From the cell containing the given text, extract its center point as [x, y] coordinate. 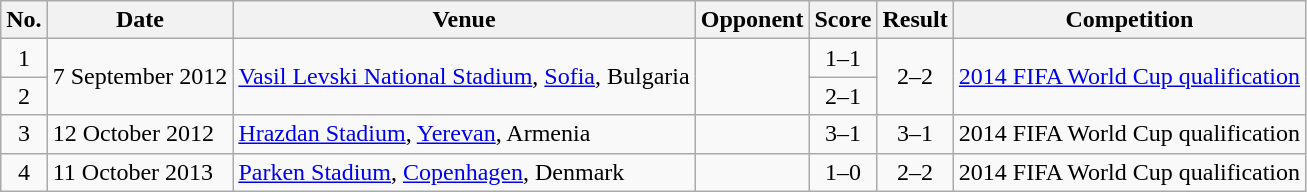
1–0 [843, 172]
2–1 [843, 96]
No. [24, 20]
11 October 2013 [140, 172]
4 [24, 172]
7 September 2012 [140, 77]
Opponent [752, 20]
Competition [1129, 20]
1–1 [843, 58]
Date [140, 20]
2 [24, 96]
Hrazdan Stadium, Yerevan, Armenia [464, 134]
12 October 2012 [140, 134]
Score [843, 20]
Parken Stadium, Copenhagen, Denmark [464, 172]
Result [915, 20]
1 [24, 58]
Venue [464, 20]
Vasil Levski National Stadium, Sofia, Bulgaria [464, 77]
3 [24, 134]
